From the cell containing the given text, extract its center point as [X, Y] coordinate. 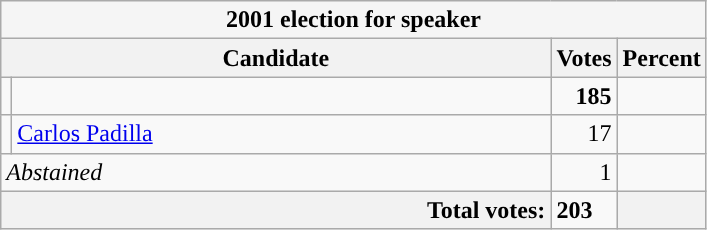
Votes [584, 58]
Carlos Padilla [282, 134]
1 [584, 172]
Percent [662, 58]
2001 election for speaker [354, 20]
203 [584, 210]
Abstained [276, 172]
185 [584, 96]
Candidate [276, 58]
17 [584, 134]
Total votes: [276, 210]
